Scan for the cell matching the given text and deliver its (X, Y) coordinate at center. 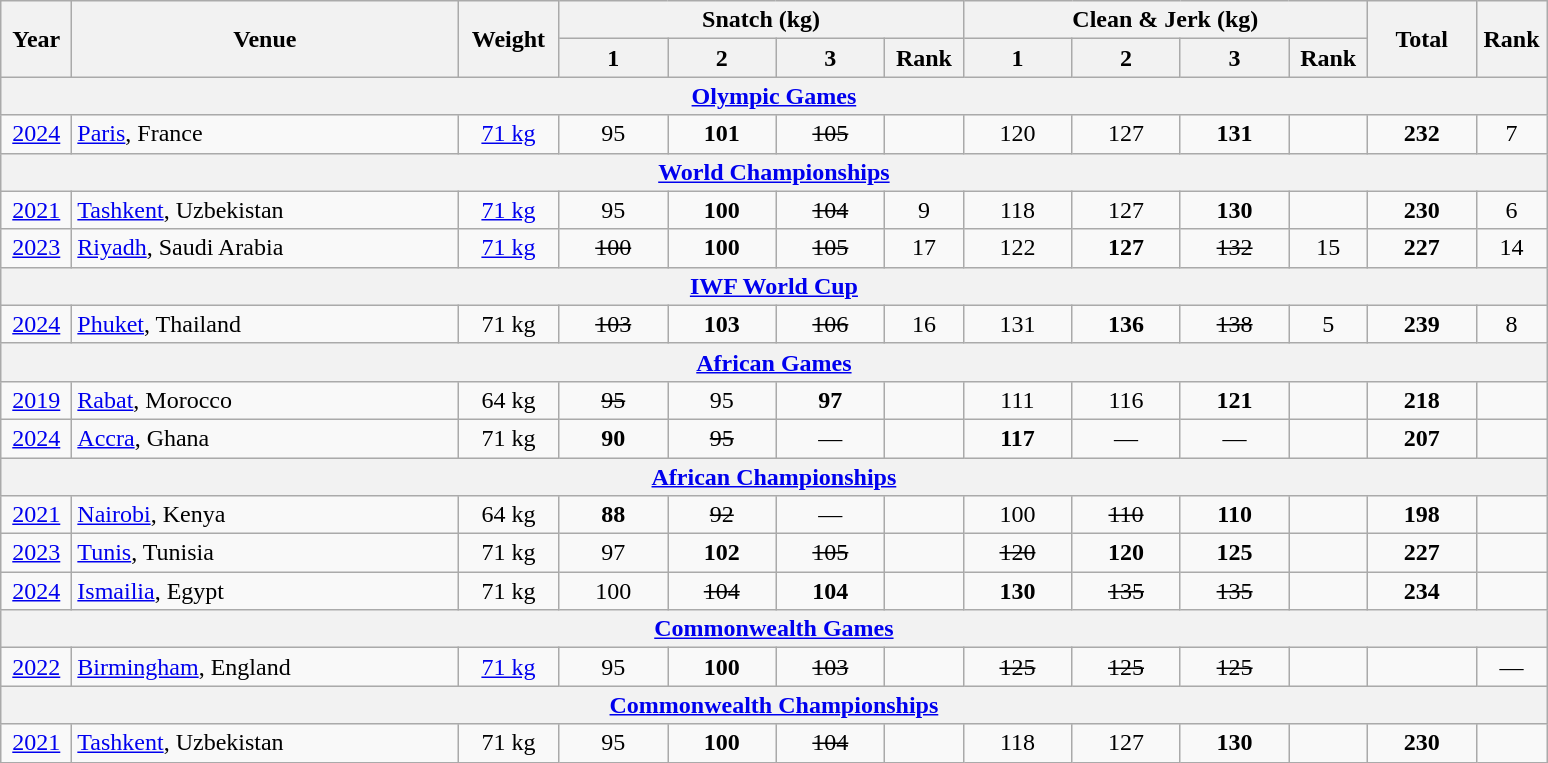
16 (924, 324)
Year (36, 39)
14 (1512, 248)
Riyadh, Saudi Arabia (265, 248)
88 (614, 515)
207 (1422, 438)
Rabat, Morocco (265, 400)
Paris, France (265, 134)
Birmingham, England (265, 667)
Olympic Games (774, 96)
6 (1512, 210)
African Championships (774, 477)
IWF World Cup (774, 286)
136 (1126, 324)
111 (1018, 400)
2019 (36, 400)
Clean & Jerk (kg) (1165, 20)
106 (830, 324)
Tunis, Tunisia (265, 553)
5 (1328, 324)
8 (1512, 324)
101 (722, 134)
9 (924, 210)
15 (1328, 248)
102 (722, 553)
Accra, Ghana (265, 438)
132 (1234, 248)
African Games (774, 362)
122 (1018, 248)
Ismailia, Egypt (265, 591)
7 (1512, 134)
Nairobi, Kenya (265, 515)
Venue (265, 39)
90 (614, 438)
Commonwealth Championships (774, 705)
Commonwealth Games (774, 629)
117 (1018, 438)
198 (1422, 515)
World Championships (774, 172)
121 (1234, 400)
Total (1422, 39)
92 (722, 515)
239 (1422, 324)
Snatch (kg) (761, 20)
232 (1422, 134)
2022 (36, 667)
234 (1422, 591)
Phuket, Thailand (265, 324)
Weight (508, 39)
116 (1126, 400)
138 (1234, 324)
17 (924, 248)
218 (1422, 400)
